Capture the cell that displays the provided text and extract its [x, y] central coordinate. 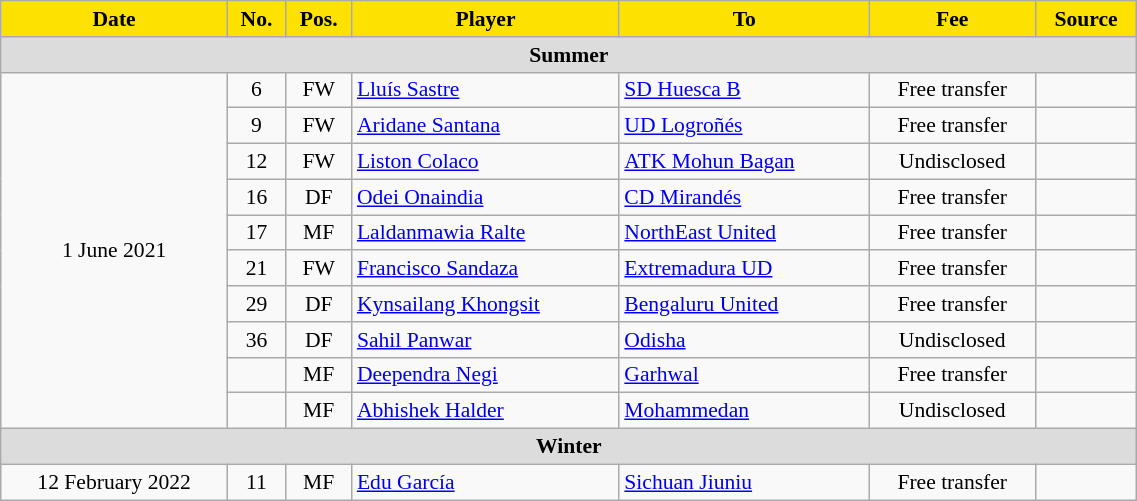
Fee [952, 19]
Liston Colaco [486, 162]
Odisha [744, 340]
21 [256, 269]
36 [256, 340]
Extremadura UD [744, 269]
Garhwal [744, 375]
Mohammedan [744, 411]
Aridane Santana [486, 126]
CD Mirandés [744, 197]
Date [114, 19]
16 [256, 197]
Lluís Sastre [486, 90]
12 [256, 162]
Deependra Negi [486, 375]
6 [256, 90]
9 [256, 126]
ATK Mohun Bagan [744, 162]
17 [256, 233]
NorthEast United [744, 233]
UD Logroñés [744, 126]
To [744, 19]
Player [486, 19]
No. [256, 19]
Pos. [318, 19]
29 [256, 304]
Francisco Sandaza [486, 269]
Sichuan Jiuniu [744, 482]
SD Huesca B [744, 90]
Summer [569, 55]
Laldanmawia Ralte [486, 233]
11 [256, 482]
Abhishek Halder [486, 411]
Winter [569, 447]
Edu García [486, 482]
Bengaluru United [744, 304]
1 June 2021 [114, 250]
Odei Onaindia [486, 197]
Source [1086, 19]
Kynsailang Khongsit [486, 304]
Sahil Panwar [486, 340]
12 February 2022 [114, 482]
